Capture the cell that displays the provided text and extract its (x, y) central coordinate. 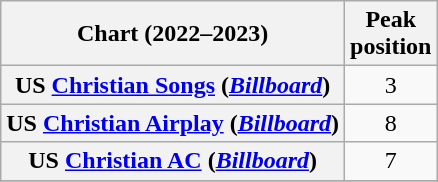
US Christian Songs (Billboard) (173, 85)
Chart (2022–2023) (173, 34)
US Christian Airplay (Billboard) (173, 123)
Peak position (391, 34)
8 (391, 123)
US Christian AC (Billboard) (173, 161)
3 (391, 85)
7 (391, 161)
